Locate the cell with the specified text and output its [X, Y] center coordinate. 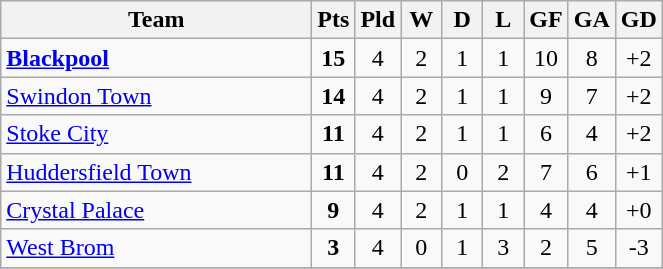
5 [592, 248]
15 [334, 58]
14 [334, 96]
Pld [378, 20]
Swindon Town [156, 96]
Stoke City [156, 134]
GA [592, 20]
GF [546, 20]
-3 [638, 248]
Pts [334, 20]
Huddersfield Town [156, 172]
Crystal Palace [156, 210]
D [462, 20]
W [422, 20]
L [504, 20]
8 [592, 58]
Blackpool [156, 58]
+1 [638, 172]
+0 [638, 210]
West Brom [156, 248]
Team [156, 20]
10 [546, 58]
GD [638, 20]
